Determine the (X, Y) coordinate at the center of the cell enclosing the given text.  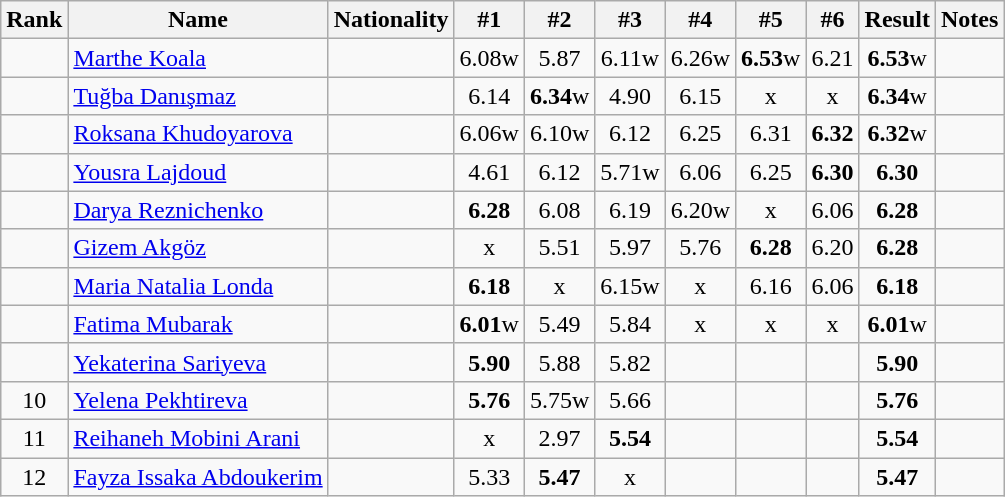
6.16 (771, 286)
4.61 (489, 172)
Yelena Pekhtireva (198, 400)
6.21 (832, 58)
5.87 (559, 58)
#6 (832, 20)
6.32w (897, 134)
6.15 (700, 96)
Reihaneh Mobini Arani (198, 438)
6.15w (630, 286)
6.08 (559, 210)
#1 (489, 20)
Yousra Lajdoud (198, 172)
5.66 (630, 400)
6.26w (700, 58)
Roksana Khudoyarova (198, 134)
Gizem Akgöz (198, 248)
Maria Natalia Londa (198, 286)
4.90 (630, 96)
5.82 (630, 362)
Fatima Mubarak (198, 324)
Darya Reznichenko (198, 210)
6.14 (489, 96)
11 (34, 438)
Nationality (391, 20)
Rank (34, 20)
6.20 (832, 248)
5.51 (559, 248)
6.10w (559, 134)
5.49 (559, 324)
5.97 (630, 248)
5.84 (630, 324)
6.11w (630, 58)
#3 (630, 20)
Result (897, 20)
5.75w (559, 400)
Yekaterina Sariyeva (198, 362)
Fayza Issaka Abdoukerim (198, 477)
#5 (771, 20)
6.20w (700, 210)
6.19 (630, 210)
5.88 (559, 362)
Notes (969, 20)
5.33 (489, 477)
#4 (700, 20)
Marthe Koala (198, 58)
5.71w (630, 172)
6.08w (489, 58)
6.31 (771, 134)
12 (34, 477)
Name (198, 20)
#2 (559, 20)
6.06w (489, 134)
10 (34, 400)
2.97 (559, 438)
6.32 (832, 134)
Tuğba Danışmaz (198, 96)
